From the cell containing the given text, extract its center point as [x, y] coordinate. 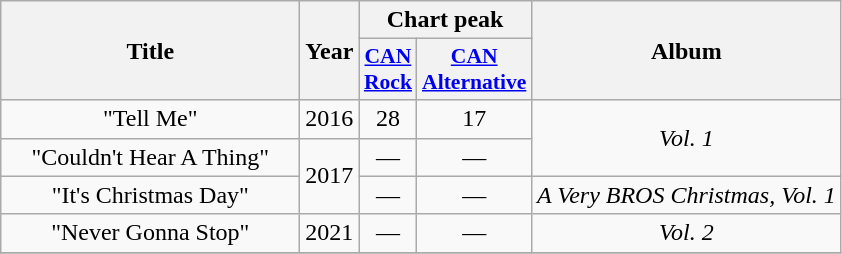
Year [330, 50]
Vol. 2 [686, 233]
Vol. 1 [686, 138]
2017 [330, 176]
28 [388, 119]
"Tell Me" [150, 119]
2016 [330, 119]
2021 [330, 233]
A Very BROS Christmas, Vol. 1 [686, 195]
Chart peak [446, 20]
Title [150, 50]
"It's Christmas Day" [150, 195]
CANAlternative [474, 70]
"Couldn't Hear A Thing" [150, 157]
17 [474, 119]
Album [686, 50]
"Never Gonna Stop" [150, 233]
CANRock [388, 70]
